Find where the given text appears and provide that cell's center as [X, Y] coordinate. 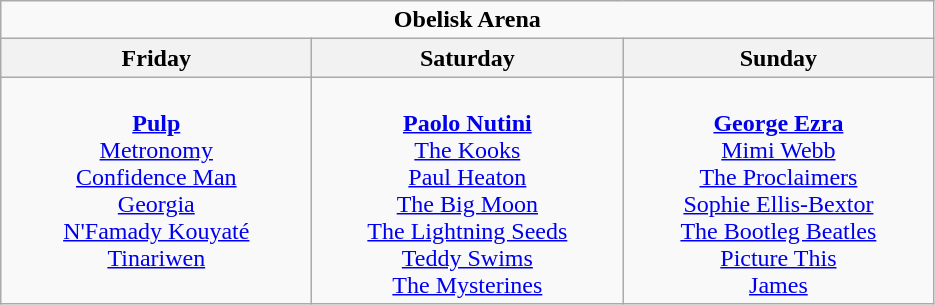
Pulp Metronomy Confidence Man Georgia N'Famady Kouyaté Tinariwen [156, 190]
Obelisk Arena [468, 20]
Sunday [778, 58]
Paolo Nutini The Kooks Paul Heaton The Big Moon The Lightning Seeds Teddy Swims The Mysterines [468, 190]
Friday [156, 58]
Saturday [468, 58]
George Ezra Mimi Webb The Proclaimers Sophie Ellis-Bextor The Bootleg Beatles Picture This James [778, 190]
